Find where the given text appears and provide that cell's center as [X, Y] coordinate. 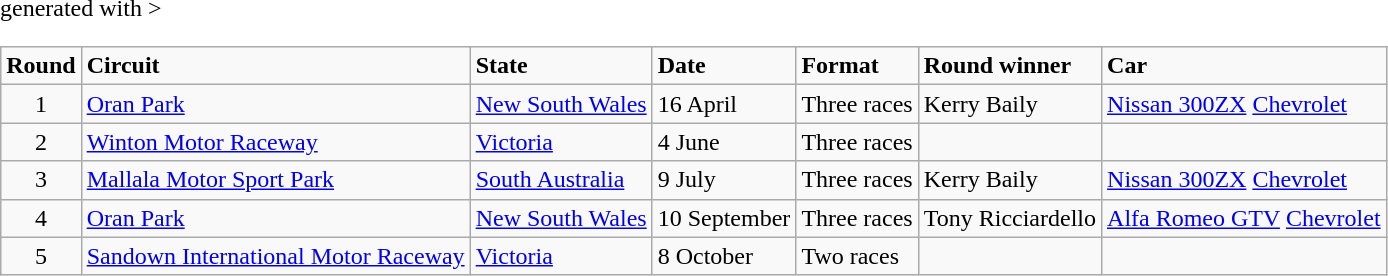
4 [41, 218]
16 April [724, 104]
Mallala Motor Sport Park [276, 180]
State [561, 66]
1 [41, 104]
South Australia [561, 180]
3 [41, 180]
Date [724, 66]
Round winner [1010, 66]
2 [41, 142]
Round [41, 66]
Two races [857, 256]
Alfa Romeo GTV Chevrolet [1244, 218]
5 [41, 256]
10 September [724, 218]
4 June [724, 142]
8 October [724, 256]
Sandown International Motor Raceway [276, 256]
Tony Ricciardello [1010, 218]
9 July [724, 180]
Winton Motor Raceway [276, 142]
Car [1244, 66]
Format [857, 66]
Circuit [276, 66]
